Determine the (X, Y) coordinate at the center of the cell enclosing the given text.  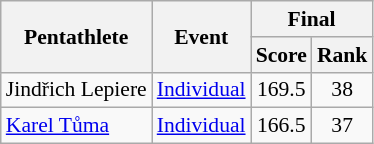
166.5 (282, 126)
Jindřich Lepiere (76, 90)
Final (312, 19)
Pentathlete (76, 36)
Event (202, 36)
169.5 (282, 90)
Rank (342, 55)
37 (342, 126)
Score (282, 55)
38 (342, 90)
Karel Tůma (76, 126)
